Find where the given text appears and provide that cell's center as (X, Y) coordinate. 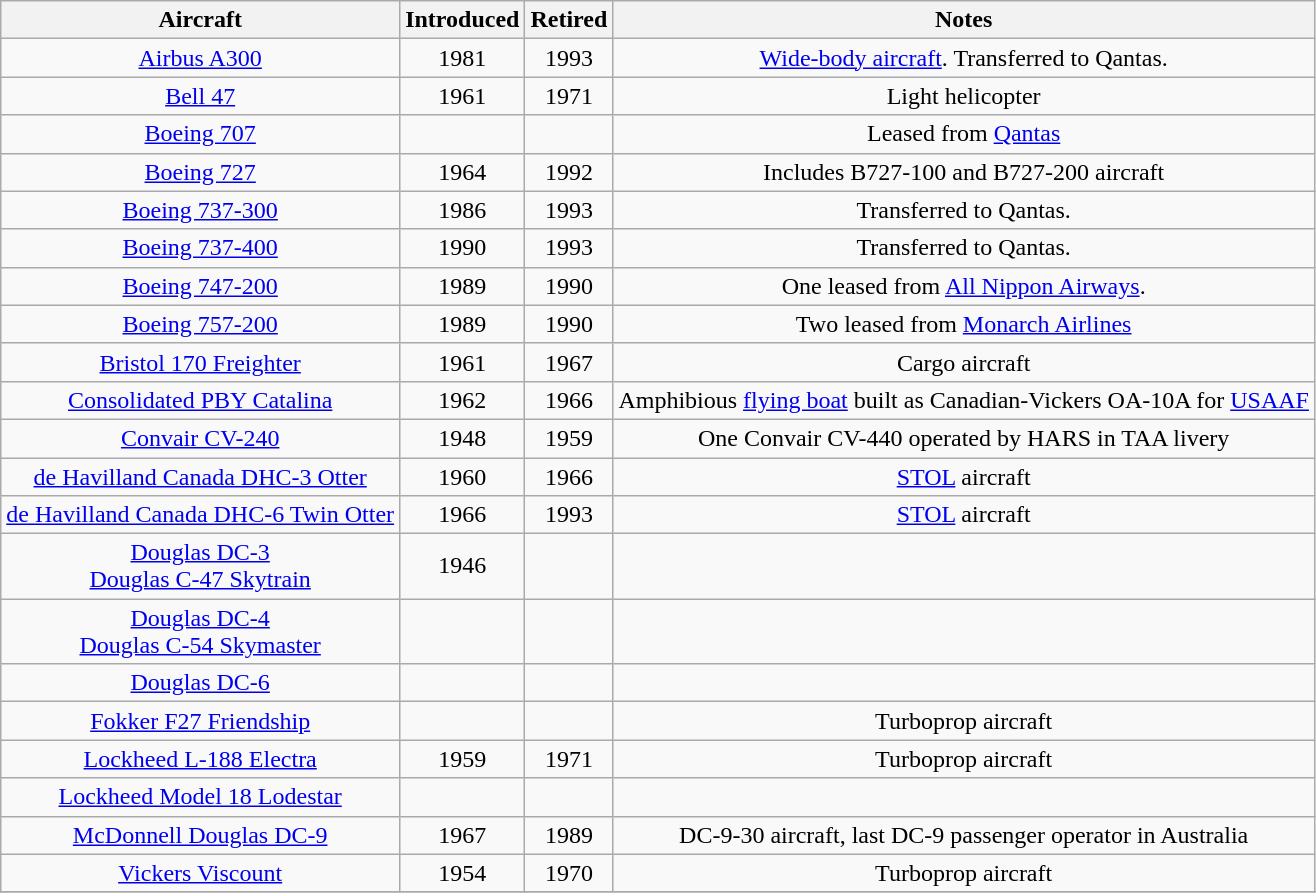
1986 (462, 210)
DC-9-30 aircraft, last DC-9 passenger operator in Australia (964, 835)
Fokker F27 Friendship (200, 721)
1948 (462, 438)
Includes B727-100 and B727-200 aircraft (964, 172)
1981 (462, 58)
Douglas DC-6 (200, 683)
Two leased from Monarch Airlines (964, 324)
Lockheed L-188 Electra (200, 759)
1962 (462, 400)
Retired (569, 20)
Aircraft (200, 20)
Notes (964, 20)
Leased from Qantas (964, 134)
Cargo aircraft (964, 362)
Consolidated PBY Catalina (200, 400)
de Havilland Canada DHC-6 Twin Otter (200, 515)
Boeing 737-400 (200, 248)
Bristol 170 Freighter (200, 362)
One leased from All Nippon Airways. (964, 286)
Boeing 737-300 (200, 210)
Boeing 757-200 (200, 324)
Boeing 707 (200, 134)
Introduced (462, 20)
1960 (462, 477)
1954 (462, 873)
Douglas DC-3Douglas C-47 Skytrain (200, 566)
Convair CV-240 (200, 438)
Light helicopter (964, 96)
1964 (462, 172)
One Convair CV-440 operated by HARS in TAA livery (964, 438)
Douglas DC-4Douglas C-54 Skymaster (200, 632)
1970 (569, 873)
de Havilland Canada DHC-3 Otter (200, 477)
Airbus A300 (200, 58)
Vickers Viscount (200, 873)
Boeing 727 (200, 172)
1946 (462, 566)
McDonnell Douglas DC-9 (200, 835)
Amphibious flying boat built as Canadian-Vickers OA-10A for USAAF (964, 400)
Wide-body aircraft. Transferred to Qantas. (964, 58)
1992 (569, 172)
Bell 47 (200, 96)
Boeing 747-200 (200, 286)
Lockheed Model 18 Lodestar (200, 797)
